Provide the (x, y) coordinate of the cell's center where the given text is located.  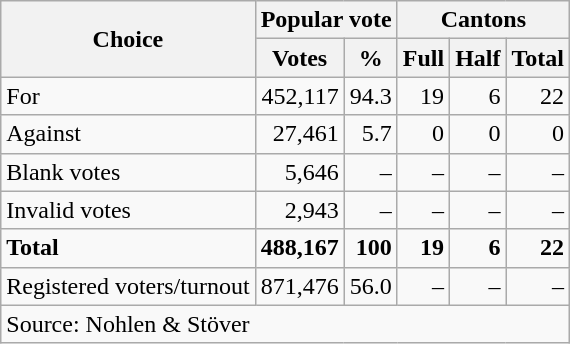
5.7 (370, 134)
94.3 (370, 96)
Cantons (483, 20)
100 (370, 248)
56.0 (370, 286)
Source: Nohlen & Stöver (286, 324)
488,167 (300, 248)
871,476 (300, 286)
Half (478, 58)
2,943 (300, 210)
452,117 (300, 96)
Popular vote (326, 20)
5,646 (300, 172)
Votes (300, 58)
Full (423, 58)
27,461 (300, 134)
Invalid votes (128, 210)
% (370, 58)
Registered voters/turnout (128, 286)
Choice (128, 39)
Against (128, 134)
Blank votes (128, 172)
For (128, 96)
